Output the (X, Y) coordinate of the center of the cell containing the given text.  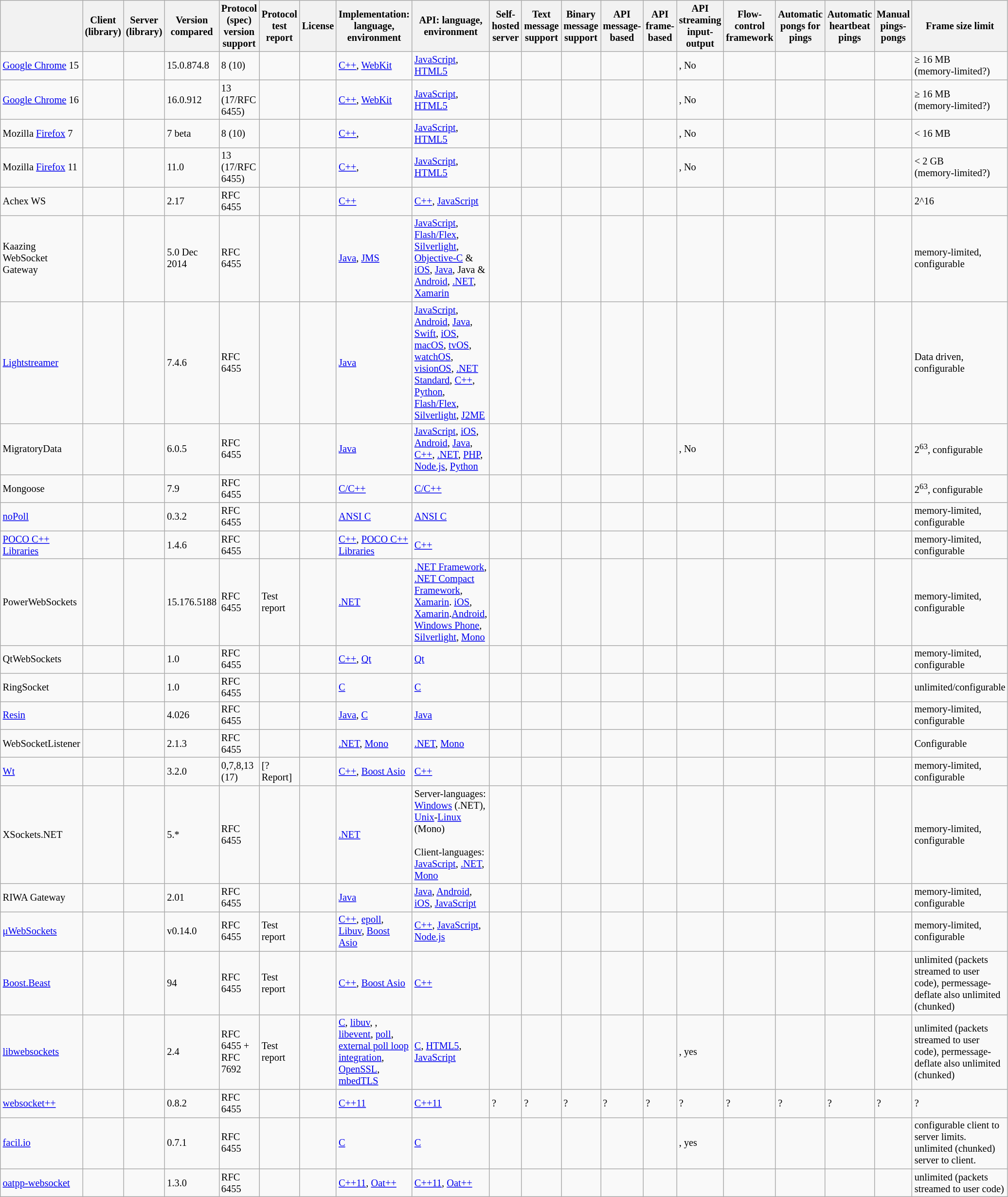
2.01 (192, 898)
.NET Framework, .NET Compact Framework, Xamarin. iOS, Xamarin.Android, Windows Phone, Silverlight, Mono (450, 602)
Achex WS (42, 201)
0,7,8,13 (17) (239, 771)
7.9 (192, 489)
Manual pings-pongs (893, 26)
oatpp-websocket (42, 1183)
Configurable (960, 744)
μWebSockets (42, 931)
[? Report] (279, 771)
websocket++ (42, 1103)
C++, Qt (374, 659)
0.3.2 (192, 517)
Google Chrome 15 (42, 66)
2.17 (192, 201)
2.4 (192, 1052)
< 16 MB (960, 133)
POCO C++ Libraries (42, 545)
RFC 6455 + RFC 7692 (239, 1052)
Server (library) (144, 26)
7.4.6 (192, 363)
QtWebSockets (42, 659)
Qt (450, 659)
2^16 (960, 201)
C++, POCO C++ Libraries (374, 545)
C, HTML5, JavaScript (450, 1052)
Frame size limit (960, 26)
API frame-based (660, 26)
Client (library) (103, 26)
Java, JMS (374, 258)
Protocol (spec) version support (239, 26)
XSockets.NET (42, 834)
5.* (192, 834)
4.026 (192, 715)
unlimited (packets streamed to user code) (960, 1183)
Mozilla Firefox 11 (42, 167)
Flow-control framework (749, 26)
0.8.2 (192, 1103)
MigratoryData (42, 449)
unlimited/configurable (960, 688)
C++, JavaScript, Node.js (450, 931)
15.0.874.8 (192, 66)
Mozilla Firefox 7 (42, 133)
JavaScript, iOS, Android, Java, C++, .NET, PHP, Node.js, Python (450, 449)
16.0.912 (192, 100)
11.0 (192, 167)
API message-based (622, 26)
Wt (42, 771)
noPoll (42, 517)
94 (192, 983)
C++, epoll, Libuv, Boost Asio (374, 931)
5.0 Dec 2014 (192, 258)
License (318, 26)
Binary message support (581, 26)
6.0.5 (192, 449)
Self-hosted server (505, 26)
Automatic heartbeat pings (849, 26)
2.1.3 (192, 744)
Google Chrome 16 (42, 100)
configurable client to server limits. unlimited (chunked) server to client. (960, 1143)
C++, JavaScript (450, 201)
Mongoose (42, 489)
RIWA Gateway (42, 898)
Kaazing WebSocket Gateway (42, 258)
Java, C (374, 715)
1.4.6 (192, 545)
PowerWebSockets (42, 602)
Lightstreamer (42, 363)
Server-languages: Windows (.NET), Unix-Linux (Mono)Client-languages: JavaScript, .NET, Mono (450, 834)
JavaScript, Flash/Flex, Silverlight, Objective-C & iOS, Java, Java & Android, .NET, Xamarin (450, 258)
facil.io (42, 1143)
v0.14.0 (192, 931)
7 beta (192, 133)
3.2.0 (192, 771)
Boost.Beast (42, 983)
API streaming input-output (701, 26)
libwebsockets (42, 1052)
15.176.5188 (192, 602)
Resin (42, 715)
1.3.0 (192, 1183)
0.7.1 (192, 1143)
RingSocket (42, 688)
WebSocketListener (42, 744)
Version compared (192, 26)
Protocol test report (279, 26)
API: language, environment (450, 26)
JavaScript, Android, Java, Swift, iOS, macOS, tvOS, watchOS, visionOS, .NET Standard, C++, Python, Flash/Flex, Silverlight, J2ME (450, 363)
< 2 GB(memory-limited?) (960, 167)
Text message support (541, 26)
Java, Android, iOS, JavaScript (450, 898)
Automatic pongs for pings (800, 26)
Data driven, configurable (960, 363)
C, libuv, , libevent, poll, external poll loop integration, OpenSSL, mbedTLS (374, 1052)
Implementation: language, environment (374, 26)
